Provide the [x, y] coordinate of the cell's center where the given text is located.  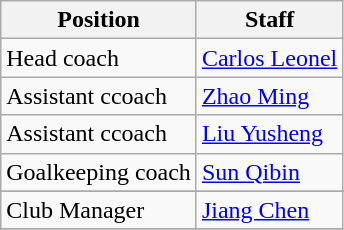
Jiang Chen [269, 210]
Carlos Leonel [269, 58]
Sun Qibin [269, 172]
Staff [269, 20]
Zhao Ming [269, 96]
Goalkeeping coach [99, 172]
Head coach [99, 58]
Position [99, 20]
Club Manager [99, 210]
Liu Yusheng [269, 134]
